Locate the cell with the specified text and output its (x, y) center coordinate. 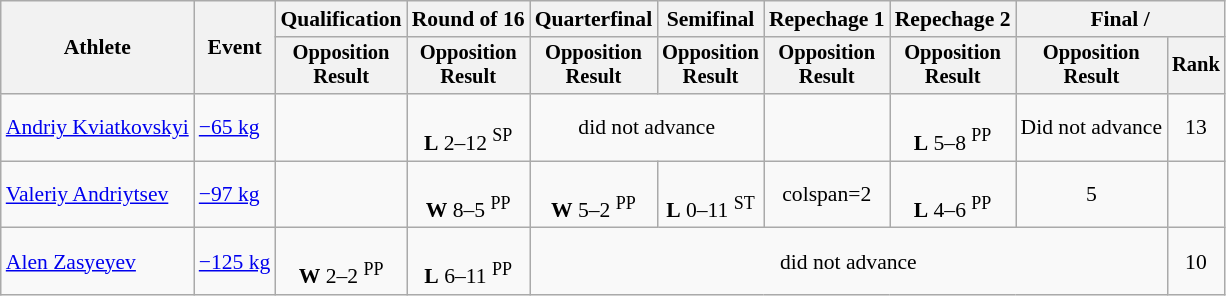
13 (1196, 128)
W 2–2 PP (340, 262)
Alen Zasyeyev (98, 262)
W 8–5 PP (468, 194)
L 0–11 ST (710, 194)
Athlete (98, 48)
Qualification (340, 19)
Repechage 1 (827, 19)
Quarterfinal (594, 19)
Event (235, 48)
Round of 16 (468, 19)
−125 kg (235, 262)
W 5–2 PP (594, 194)
10 (1196, 262)
L 6–11 PP (468, 262)
L 5–8 PP (953, 128)
L 4–6 PP (953, 194)
Rank (1196, 66)
colspan=2 (827, 194)
−97 kg (235, 194)
Did not advance (1092, 128)
5 (1092, 194)
Valeriy Andriytsev (98, 194)
L 2–12 SP (468, 128)
Semifinal (710, 19)
Final / (1120, 19)
−65 kg (235, 128)
Andriy Kviatkovskyi (98, 128)
Repechage 2 (953, 19)
